Capture the cell that displays the provided text and extract its (x, y) central coordinate. 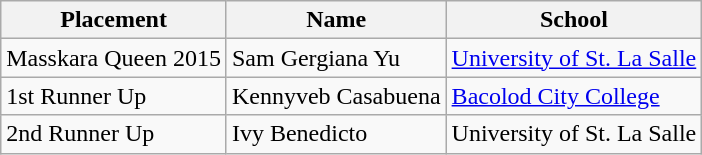
Masskara Queen 2015 (114, 58)
1st Runner Up (114, 96)
Kennyveb Casabuena (336, 96)
Ivy Benedicto (336, 134)
Bacolod City College (574, 96)
Sam Gergiana Yu (336, 58)
Placement (114, 20)
School (574, 20)
Name (336, 20)
2nd Runner Up (114, 134)
